For the text-containing cell, return its midpoint in (X, Y) coordinate format. 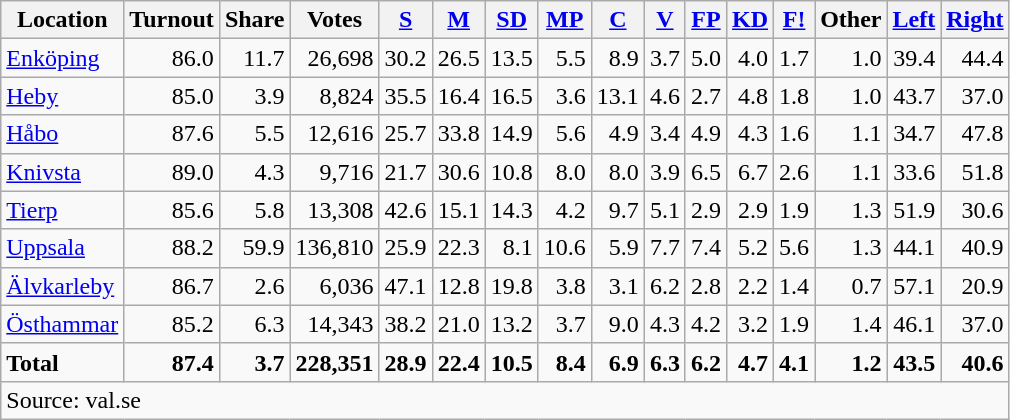
47.1 (406, 286)
Right (975, 20)
Share (254, 20)
33.8 (458, 134)
Håbo (62, 134)
0.7 (851, 286)
16.4 (458, 96)
14.3 (512, 210)
46.1 (914, 324)
9.7 (618, 210)
15.1 (458, 210)
85.2 (172, 324)
Turnout (172, 20)
42.6 (406, 210)
57.1 (914, 286)
Total (62, 362)
Left (914, 20)
85.6 (172, 210)
51.9 (914, 210)
30.2 (406, 58)
Other (851, 20)
Tierp (62, 210)
44.4 (975, 58)
13.2 (512, 324)
39.4 (914, 58)
5.8 (254, 210)
6.7 (750, 172)
12.8 (458, 286)
3.4 (664, 134)
M (458, 20)
Location (62, 20)
25.9 (406, 248)
Enköping (62, 58)
14,343 (334, 324)
4.1 (794, 362)
20.9 (975, 286)
86.7 (172, 286)
22.4 (458, 362)
26.5 (458, 58)
5.9 (618, 248)
26,698 (334, 58)
Uppsala (62, 248)
43.5 (914, 362)
4.8 (750, 96)
5.0 (706, 58)
22.3 (458, 248)
136,810 (334, 248)
33.6 (914, 172)
8,824 (334, 96)
Östhammar (62, 324)
87.6 (172, 134)
4.6 (664, 96)
10.6 (564, 248)
SD (512, 20)
13,308 (334, 210)
7.7 (664, 248)
10.5 (512, 362)
1.7 (794, 58)
6.9 (618, 362)
Älvkarleby (62, 286)
C (618, 20)
6,036 (334, 286)
3.8 (564, 286)
25.7 (406, 134)
3.2 (750, 324)
47.8 (975, 134)
85.0 (172, 96)
40.9 (975, 248)
21.0 (458, 324)
8.1 (512, 248)
2.7 (706, 96)
KD (750, 20)
8.9 (618, 58)
87.4 (172, 362)
6.5 (706, 172)
40.6 (975, 362)
1.2 (851, 362)
7.4 (706, 248)
1.8 (794, 96)
5.1 (664, 210)
S (406, 20)
FP (706, 20)
V (664, 20)
8.4 (564, 362)
12,616 (334, 134)
21.7 (406, 172)
4.7 (750, 362)
Votes (334, 20)
MP (564, 20)
9,716 (334, 172)
44.1 (914, 248)
51.8 (975, 172)
28.9 (406, 362)
5.2 (750, 248)
Source: val.se (505, 400)
2.8 (706, 286)
14.9 (512, 134)
Knivsta (62, 172)
9.0 (618, 324)
16.5 (512, 96)
43.7 (914, 96)
86.0 (172, 58)
2.2 (750, 286)
4.0 (750, 58)
F! (794, 20)
89.0 (172, 172)
35.5 (406, 96)
3.6 (564, 96)
13.1 (618, 96)
19.8 (512, 286)
10.8 (512, 172)
34.7 (914, 134)
59.9 (254, 248)
38.2 (406, 324)
1.6 (794, 134)
3.1 (618, 286)
88.2 (172, 248)
Heby (62, 96)
11.7 (254, 58)
13.5 (512, 58)
228,351 (334, 362)
